Search for the cell housing the specified text and yield its [X, Y] center coordinate. 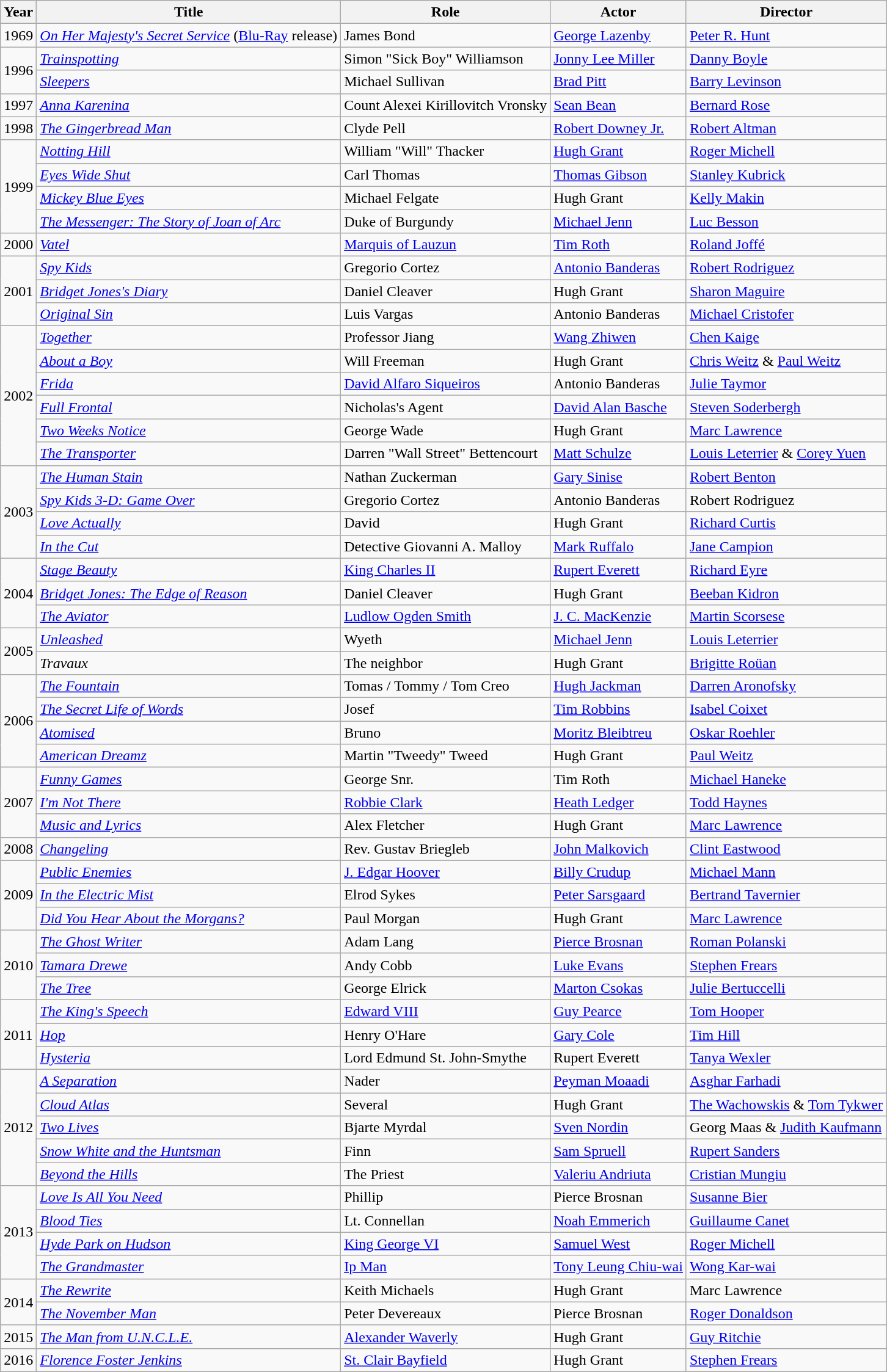
Public Enemies [189, 872]
Roger Donaldson [786, 1313]
Nader [446, 1081]
Changeling [189, 849]
Andy Cobb [446, 965]
Susanne Bier [786, 1197]
The Messenger: The Story of Joan of Arc [189, 221]
Alexander Waverly [446, 1337]
George Snr. [446, 779]
Luc Besson [786, 221]
Spy Kids [189, 267]
A Separation [189, 1081]
1969 [18, 35]
Peter R. Hunt [786, 35]
Jane Campion [786, 546]
Original Sin [189, 314]
Asghar Farhadi [786, 1081]
Anna Karenina [189, 105]
King George VI [446, 1244]
Bjarte Myrdal [446, 1128]
Title [189, 12]
Darren "Wall Street" Bettencourt [446, 454]
Travaux [189, 662]
Julie Bertuccelli [786, 988]
Kelly Makin [786, 198]
Chris Weitz & Paul Weitz [786, 361]
Marton Csokas [618, 988]
Roman Polanski [786, 942]
Ip Man [446, 1267]
2009 [18, 895]
Tim Hill [786, 1035]
Beyond the Hills [189, 1174]
Tanya Wexler [786, 1058]
Paul Morgan [446, 918]
About a Boy [189, 361]
Richard Eyre [786, 570]
Moritz Bleibtreu [618, 733]
Peyman Moaadi [618, 1081]
Billy Crudup [618, 872]
The King's Speech [189, 1011]
Tony Leung Chiu-wai [618, 1267]
Valeriu Andriuta [618, 1174]
J. C. MacKenzie [618, 616]
Heath Ledger [618, 802]
David [446, 523]
Robert Benton [786, 477]
Michael Sullivan [446, 82]
2010 [18, 965]
Adam Lang [446, 942]
Robert Downey Jr. [618, 128]
Marquis of Lauzun [446, 244]
2013 [18, 1232]
Lord Edmund St. John-Smythe [446, 1058]
Rupert Sanders [786, 1151]
Robbie Clark [446, 802]
Blood Ties [189, 1221]
Trainspotting [189, 59]
Martin "Tweedy" Tweed [446, 756]
1998 [18, 128]
Hyde Park on Hudson [189, 1244]
J. Edgar Hoover [446, 872]
Hugh Jackman [618, 686]
George Wade [446, 430]
2011 [18, 1034]
Tom Hooper [786, 1011]
The November Man [189, 1313]
Love Is All You Need [189, 1197]
George Elrick [446, 988]
The Ghost Writer [189, 942]
The Secret Life of Words [189, 710]
1999 [18, 186]
Spy Kids 3-D: Game Over [189, 500]
Bertrand Tavernier [786, 895]
Will Freeman [446, 361]
Love Actually [189, 523]
2006 [18, 721]
Sam Spruell [618, 1151]
The Priest [446, 1174]
Two Weeks Notice [189, 430]
The Rewrite [189, 1290]
Eyes Wide Shut [189, 175]
Cristian Mungiu [786, 1174]
Luis Vargas [446, 314]
2014 [18, 1302]
Tamara Drewe [189, 965]
Clint Eastwood [786, 849]
In the Electric Mist [189, 895]
Guy Pearce [618, 1011]
Rev. Gustav Briegleb [446, 849]
Edward VIII [446, 1011]
Alex Fletcher [446, 826]
Count Alexei Kirillovitch Vronsky [446, 105]
Gary Sinise [618, 477]
Detective Giovanni A. Malloy [446, 546]
The Human Stain [189, 477]
Peter Devereaux [446, 1313]
Isabel Coixet [786, 710]
Finn [446, 1151]
Snow White and the Huntsman [189, 1151]
Barry Levinson [786, 82]
2012 [18, 1128]
Louis Leterrier [786, 639]
The Man from U.N.C.L.E. [189, 1337]
2015 [18, 1337]
Professor Jiang [446, 338]
Paul Weitz [786, 756]
Michael Cristofer [786, 314]
Samuel West [618, 1244]
1996 [18, 70]
Henry O'Hare [446, 1035]
King Charles II [446, 570]
Nathan Zuckerman [446, 477]
Stanley Kubrick [786, 175]
Wang Zhiwen [618, 338]
William "Will" Thacker [446, 151]
Peter Sarsgaard [618, 895]
On Her Majesty's Secret Service (Blu-Ray release) [189, 35]
Bridget Jones's Diary [189, 291]
Year [18, 12]
2008 [18, 849]
Cloud Atlas [189, 1105]
Darren Aronofsky [786, 686]
Full Frontal [189, 407]
Together [189, 338]
2003 [18, 512]
2001 [18, 291]
The Fountain [189, 686]
Atomised [189, 733]
Nicholas's Agent [446, 407]
Stage Beauty [189, 570]
Several [446, 1105]
Did You Hear About the Morgans? [189, 918]
David Alan Basche [618, 407]
Music and Lyrics [189, 826]
2016 [18, 1360]
James Bond [446, 35]
Sharon Maguire [786, 291]
Richard Curtis [786, 523]
In the Cut [189, 546]
Oskar Roehler [786, 733]
Georg Maas & Judith Kaufmann [786, 1128]
Role [446, 12]
2004 [18, 593]
Martin Scorsese [786, 616]
Unleashed [189, 639]
2000 [18, 244]
Bruno [446, 733]
Mark Ruffalo [618, 546]
Wyeth [446, 639]
Chen Kaige [786, 338]
Sven Nordin [618, 1128]
Funny Games [189, 779]
Thomas Gibson [618, 175]
2007 [18, 802]
The neighbor [446, 662]
David Alfaro Siqueiros [446, 384]
Keith Michaels [446, 1290]
Michael Felgate [446, 198]
Notting Hill [189, 151]
Steven Soderbergh [786, 407]
Clyde Pell [446, 128]
George Lazenby [618, 35]
Duke of Burgundy [446, 221]
Director [786, 12]
Simon "Sick Boy" Williamson [446, 59]
I'm Not There [189, 802]
The Tree [189, 988]
Michael Haneke [786, 779]
Brigitte Roüan [786, 662]
The Gingerbread Man [189, 128]
Florence Foster Jenkins [189, 1360]
2002 [18, 396]
St. Clair Bayfield [446, 1360]
Michael Mann [786, 872]
Hysteria [189, 1058]
Gary Cole [618, 1035]
Luke Evans [618, 965]
Vatel [189, 244]
Mickey Blue Eyes [189, 198]
Jonny Lee Miller [618, 59]
American Dreamz [189, 756]
Bernard Rose [786, 105]
Sleepers [189, 82]
2005 [18, 651]
Guillaume Canet [786, 1221]
Josef [446, 710]
The Transporter [189, 454]
Elrod Sykes [446, 895]
Roland Joffé [786, 244]
The Wachowskis & Tom Tykwer [786, 1105]
Todd Haynes [786, 802]
Guy Ritchie [786, 1337]
The Grandmaster [189, 1267]
Danny Boyle [786, 59]
Louis Leterrier & Corey Yuen [786, 454]
Hop [189, 1035]
Ludlow Ogden Smith [446, 616]
Sean Bean [618, 105]
Two Lives [189, 1128]
Julie Taymor [786, 384]
Phillip [446, 1197]
Tim Robbins [618, 710]
Actor [618, 12]
Lt. Connellan [446, 1221]
1997 [18, 105]
John Malkovich [618, 849]
Brad Pitt [618, 82]
Wong Kar-wai [786, 1267]
Tomas / Tommy / Tom Creo [446, 686]
Frida [189, 384]
Matt Schulze [618, 454]
Robert Altman [786, 128]
Carl Thomas [446, 175]
Beeban Kidron [786, 593]
Noah Emmerich [618, 1221]
The Aviator [189, 616]
Bridget Jones: The Edge of Reason [189, 593]
